Scan for the cell matching the given text and deliver its (x, y) coordinate at center. 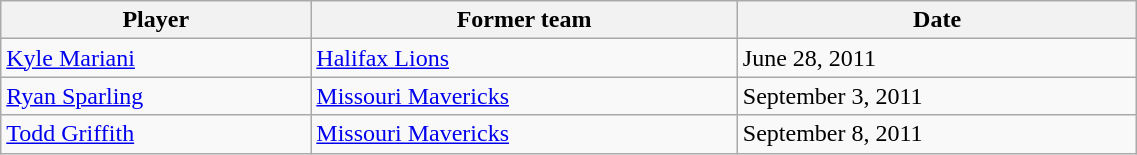
Date (937, 20)
September 3, 2011 (937, 96)
June 28, 2011 (937, 58)
Kyle Mariani (156, 58)
Halifax Lions (524, 58)
September 8, 2011 (937, 134)
Former team (524, 20)
Ryan Sparling (156, 96)
Player (156, 20)
Todd Griffith (156, 134)
